Extract the [X, Y] coordinate from the center of the cell holding the provided text.  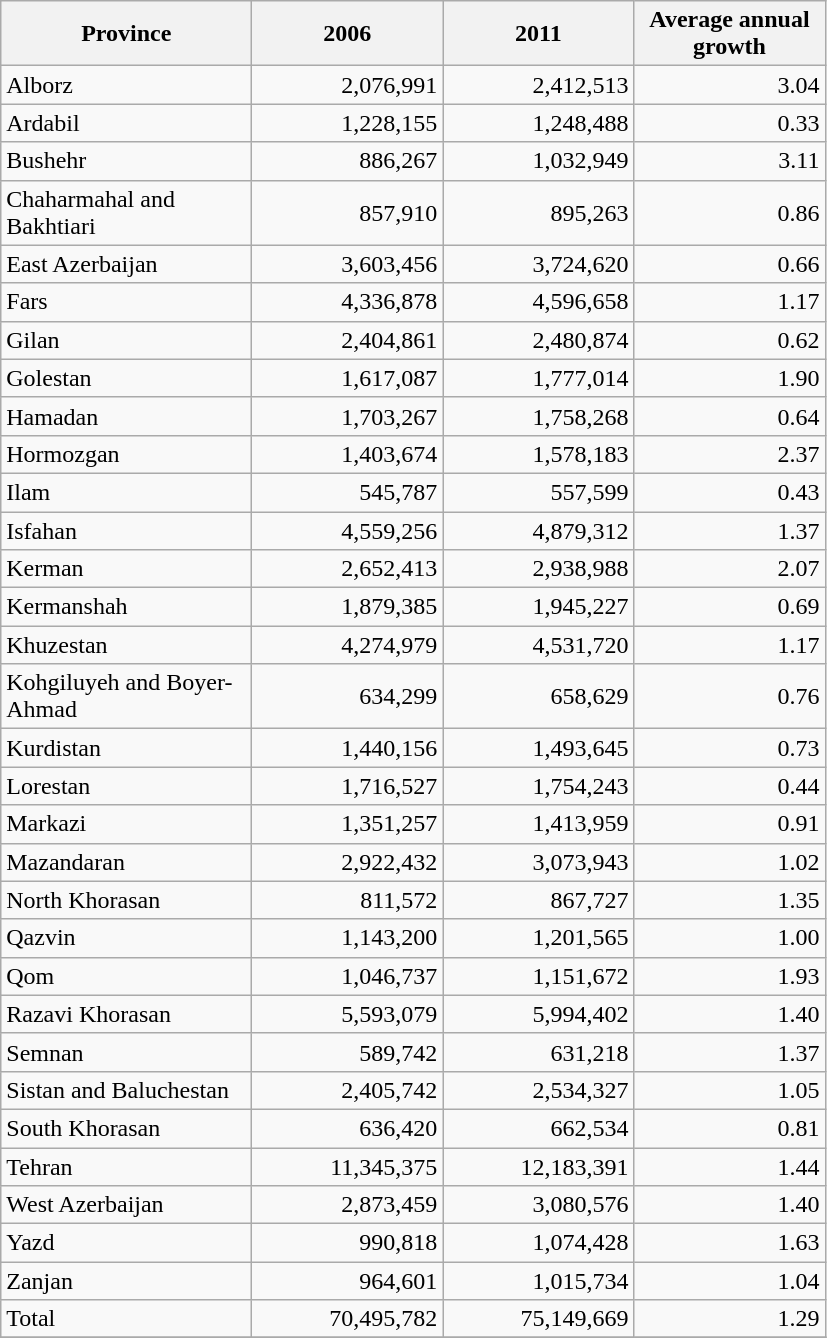
Ardabil [126, 123]
Razavi Khorasan [126, 1014]
70,495,782 [348, 1319]
1.63 [730, 1243]
2,076,991 [348, 85]
1,716,527 [348, 786]
Markazi [126, 824]
West Azerbaijan [126, 1205]
1,493,645 [538, 748]
2,480,874 [538, 340]
0.76 [730, 696]
2,922,432 [348, 862]
1.29 [730, 1319]
1,945,227 [538, 607]
Kohgiluyeh and Boyer-Ahmad [126, 696]
1.35 [730, 900]
4,596,658 [538, 302]
2,412,513 [538, 85]
4,879,312 [538, 531]
2,405,742 [348, 1090]
Gilan [126, 340]
1.93 [730, 976]
Hamadan [126, 416]
1,074,428 [538, 1243]
990,818 [348, 1243]
589,742 [348, 1052]
5,994,402 [538, 1014]
Chaharmahal and Bakhtiari [126, 212]
0.73 [730, 748]
0.86 [730, 212]
Yazd [126, 1243]
11,345,375 [348, 1167]
631,218 [538, 1052]
1,143,200 [348, 938]
3,724,620 [538, 264]
1,351,257 [348, 824]
1,403,674 [348, 454]
811,572 [348, 900]
0.69 [730, 607]
Bushehr [126, 161]
Mazandaran [126, 862]
0.64 [730, 416]
1,248,488 [538, 123]
0.33 [730, 123]
634,299 [348, 696]
1.05 [730, 1090]
658,629 [538, 696]
3,080,576 [538, 1205]
Semnan [126, 1052]
895,263 [538, 212]
867,727 [538, 900]
0.66 [730, 264]
3,603,456 [348, 264]
1.44 [730, 1167]
Alborz [126, 85]
Fars [126, 302]
1.00 [730, 938]
Province [126, 34]
1,617,087 [348, 378]
Qazvin [126, 938]
1,879,385 [348, 607]
Tehran [126, 1167]
12,183,391 [538, 1167]
662,534 [538, 1128]
South Khorasan [126, 1128]
2,534,327 [538, 1090]
2,938,988 [538, 569]
1.02 [730, 862]
0.44 [730, 786]
Total [126, 1319]
Qom [126, 976]
Hormozgan [126, 454]
Khuzestan [126, 645]
2,652,413 [348, 569]
2.07 [730, 569]
857,910 [348, 212]
Ilam [126, 492]
Golestan [126, 378]
Sistan and Baluchestan [126, 1090]
5,593,079 [348, 1014]
0.91 [730, 824]
Average annual growth [730, 34]
1,228,155 [348, 123]
Kerman [126, 569]
1,758,268 [538, 416]
Lorestan [126, 786]
2.37 [730, 454]
Zanjan [126, 1281]
Kermanshah [126, 607]
1,703,267 [348, 416]
4,336,878 [348, 302]
Kurdistan [126, 748]
1,046,737 [348, 976]
2011 [538, 34]
1,440,156 [348, 748]
4,274,979 [348, 645]
1,015,734 [538, 1281]
2,873,459 [348, 1205]
1,201,565 [538, 938]
North Khorasan [126, 900]
4,531,720 [538, 645]
2006 [348, 34]
75,149,669 [538, 1319]
1,777,014 [538, 378]
964,601 [348, 1281]
1,151,672 [538, 976]
4,559,256 [348, 531]
545,787 [348, 492]
3.04 [730, 85]
0.62 [730, 340]
East Azerbaijan [126, 264]
2,404,861 [348, 340]
886,267 [348, 161]
636,420 [348, 1128]
1.04 [730, 1281]
1,032,949 [538, 161]
1,413,959 [538, 824]
1.90 [730, 378]
1,578,183 [538, 454]
3,073,943 [538, 862]
1,754,243 [538, 786]
0.81 [730, 1128]
0.43 [730, 492]
557,599 [538, 492]
Isfahan [126, 531]
3.11 [730, 161]
